Return [X, Y] of the center of cell containing provided text 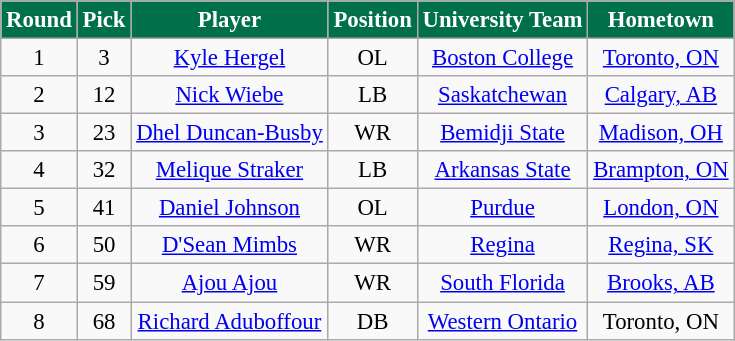
D'Sean Mimbs [230, 245]
Daniel Johnson [230, 208]
1 [39, 58]
Brooks, AB [661, 283]
Position [372, 20]
Nick Wiebe [230, 95]
8 [39, 321]
6 [39, 245]
23 [104, 133]
Regina, SK [661, 245]
59 [104, 283]
Madison, OH [661, 133]
Round [39, 20]
Western Ontario [502, 321]
Brampton, ON [661, 170]
Bemidji State [502, 133]
Regina [502, 245]
2 [39, 95]
Boston College [502, 58]
Kyle Hergel [230, 58]
Hometown [661, 20]
Pick [104, 20]
London, ON [661, 208]
5 [39, 208]
Purdue [502, 208]
Richard Aduboffour [230, 321]
12 [104, 95]
32 [104, 170]
South Florida [502, 283]
50 [104, 245]
Ajou Ajou [230, 283]
Player [230, 20]
41 [104, 208]
7 [39, 283]
DB [372, 321]
Saskatchewan [502, 95]
68 [104, 321]
4 [39, 170]
Arkansas State [502, 170]
Calgary, AB [661, 95]
University Team [502, 20]
Melique Straker [230, 170]
Dhel Duncan-Busby [230, 133]
